Return [x, y] of the center of cell containing provided text 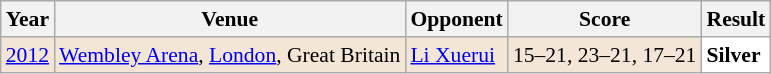
Opponent [456, 19]
Year [28, 19]
Venue [230, 19]
15–21, 23–21, 17–21 [605, 55]
2012 [28, 55]
Wembley Arena, London, Great Britain [230, 55]
Silver [736, 55]
Score [605, 19]
Result [736, 19]
Li Xuerui [456, 55]
